Scan for the cell matching the given text and deliver its [x, y] coordinate at center. 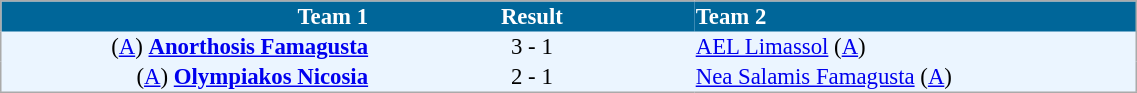
(A) Anorthosis Famagusta [186, 47]
AEL Limassol (A) [916, 47]
Team 1 [186, 16]
2 - 1 [532, 77]
Result [532, 16]
Team 2 [916, 16]
Nea Salamis Famagusta (A) [916, 77]
3 - 1 [532, 47]
(A) Olympiakos Nicosia [186, 77]
